Return the (X, Y) coordinate for the center point of the cell that contains the specified text.  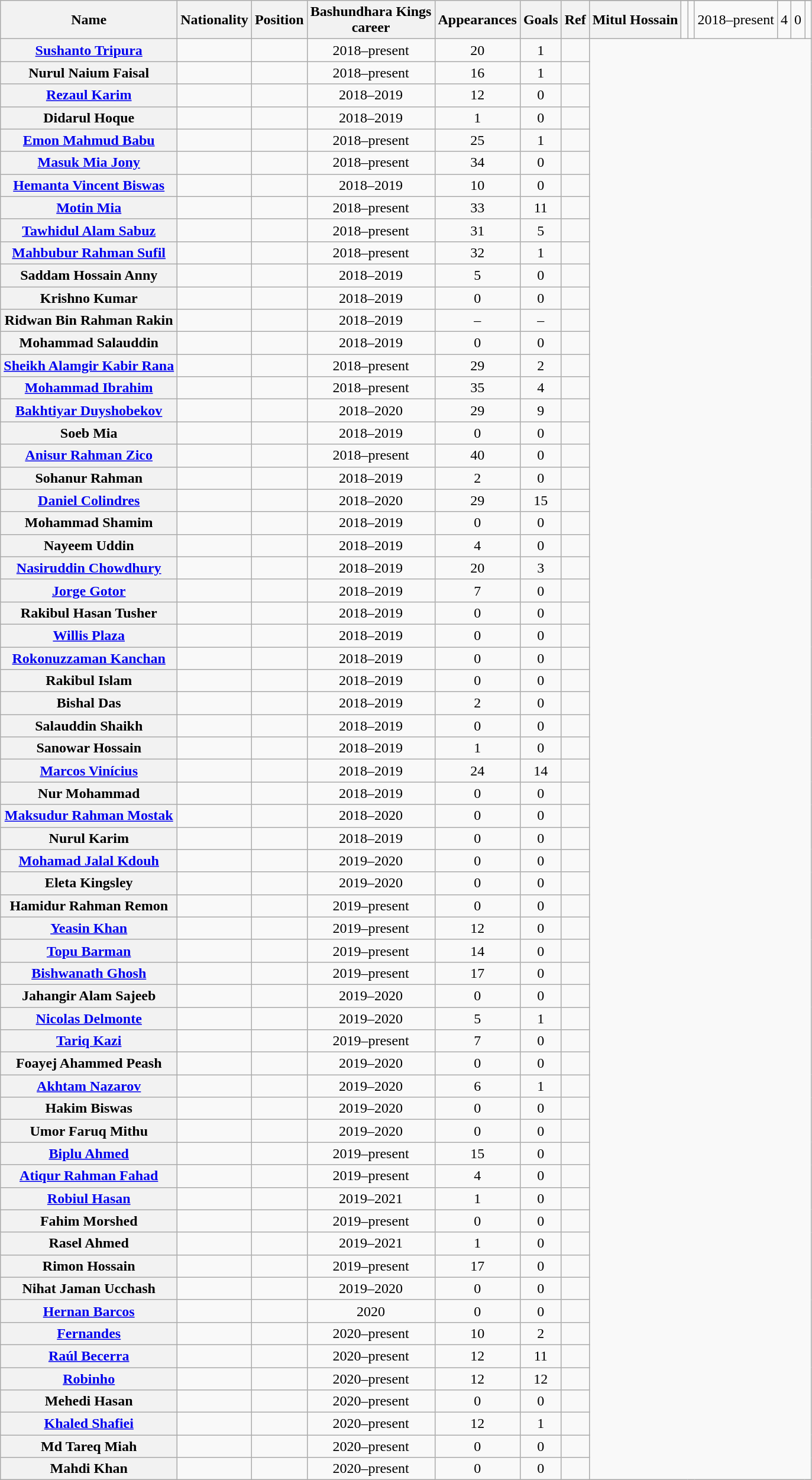
Mehedi Hasan (89, 1401)
Robiul Hasan (89, 1198)
Mohammad Ibrahim (89, 388)
Mohammad Shamim (89, 523)
Tawhidul Alam Sabuz (89, 230)
Hernan Barcos (89, 1311)
Yeasin Khan (89, 928)
Hamidur Rahman Remon (89, 906)
Anisur Rahman Zico (89, 455)
Sheikh Alamgir Kabir Rana (89, 366)
25 (477, 140)
16 (477, 73)
Rimon Hossain (89, 1266)
Willis Plaza (89, 635)
Mohammad Salauddin (89, 343)
Rasel Ahmed (89, 1243)
Saddam Hossain Anny (89, 275)
Mohamad Jalal Kdouh (89, 861)
Mahdi Khan (89, 1469)
Goals (541, 20)
Fernandes (89, 1333)
Daniel Colindres (89, 500)
Nicolas Delmonte (89, 1018)
Rakibul Hasan Tusher (89, 613)
Salauddin Shaikh (89, 726)
Nayeem Uddin (89, 545)
Rakibul Islam (89, 681)
Bashundhara Kingscareer (371, 20)
Name (89, 20)
Nurul Naium Faisal (89, 73)
34 (477, 163)
35 (477, 388)
Biplu Ahmed (89, 1153)
2020 (371, 1311)
40 (477, 455)
Nasiruddin Chowdhury (89, 568)
Bishwanath Ghosh (89, 973)
9 (541, 411)
Khaled Shafiei (89, 1424)
Nur Mohammad (89, 793)
Bakhtiyar Duyshobekov (89, 411)
32 (477, 253)
Umor Faruq Mithu (89, 1131)
Hemanta Vincent Biswas (89, 185)
Nationality (215, 20)
Hakim Biswas (89, 1109)
Topu Barman (89, 951)
Atiqur Rahman Fahad (89, 1176)
Motin Mia (89, 208)
Rezaul Karim (89, 95)
Ridwan Bin Rahman Rakin (89, 321)
Akhtam Nazarov (89, 1086)
Tariq Kazi (89, 1041)
Fahim Morshed (89, 1221)
33 (477, 208)
Appearances (477, 20)
Foayej Ahammed Peash (89, 1064)
Bishal Das (89, 703)
24 (477, 771)
Nihat Jaman Ucchash (89, 1288)
Maksudur Rahman Mostak (89, 816)
Sushanto Tripura (89, 50)
31 (477, 230)
Jahangir Alam Sajeeb (89, 996)
Soeb Mia (89, 433)
Sanowar Hossain (89, 748)
Sohanur Rahman (89, 478)
6 (477, 1086)
Masuk Mia Jony (89, 163)
Md Tareq Miah (89, 1446)
Nurul Karim (89, 838)
Position (279, 20)
Mitul Hossain (635, 20)
Eleta Kingsley (89, 883)
Rokonuzzaman Kanchan (89, 658)
3 (541, 568)
Marcos Vinícius (89, 771)
Jorge Gotor (89, 590)
Mahbubur Rahman Sufil (89, 253)
Ref (575, 20)
Robinho (89, 1379)
Krishno Kumar (89, 298)
Didarul Hoque (89, 118)
Emon Mahmud Babu (89, 140)
Raúl Becerra (89, 1356)
